Search for the cell housing the specified text and yield its (X, Y) center coordinate. 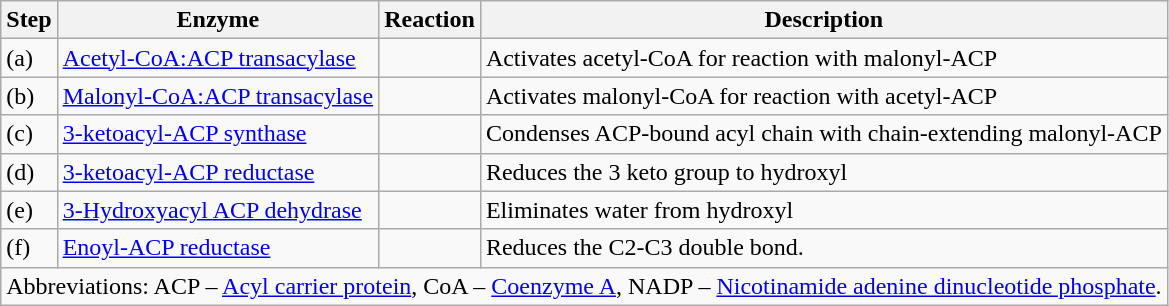
Enoyl-ACP reductase (218, 248)
Eliminates water from hydroxyl (824, 210)
3-Hydroxyacyl ACP dehydrase (218, 210)
(d) (29, 172)
Condenses ACP-bound acyl chain with chain-extending malonyl-ACP (824, 134)
Malonyl-CoA:ACP transacylase (218, 96)
Activates acetyl-CoA for reaction with malonyl-ACP (824, 58)
Reaction (430, 20)
Step (29, 20)
(b) (29, 96)
(c) (29, 134)
3-ketoacyl-ACP synthase (218, 134)
Activates malonyl-CoA for reaction with acetyl-ACP (824, 96)
Reduces the 3 keto group to hydroxyl (824, 172)
Acetyl-CoA:ACP transacylase (218, 58)
Enzyme (218, 20)
Reduces the C2-C3 double bond. (824, 248)
(f) (29, 248)
Abbreviations: ACP – Acyl carrier protein, CoA – Coenzyme A, NADP – Nicotinamide adenine dinucleotide phosphate. (584, 286)
Description (824, 20)
(e) (29, 210)
3-ketoacyl-ACP reductase (218, 172)
(a) (29, 58)
